Identify which cell holds the provided text, then report its [X, Y] central coordinate. 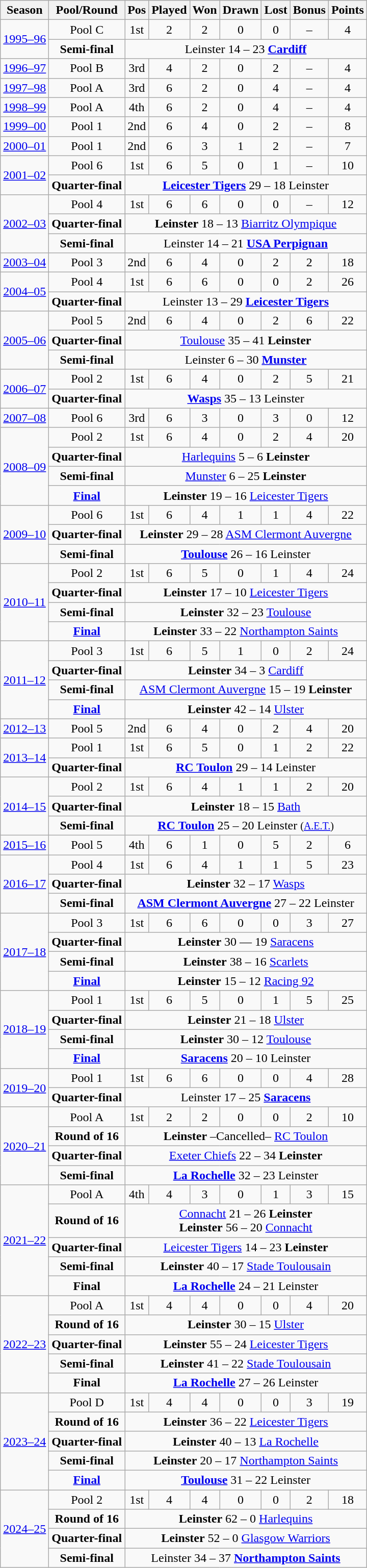
Leinster 30 — 19 Saracens [246, 942]
2000–01 [24, 146]
Toulouse 26 – 16 Leinster [246, 553]
7 [348, 146]
Harlequins 5 – 6 Leinster [246, 457]
2019–20 [24, 1088]
2008–09 [24, 466]
Leinster 30 – 15 Ulster [246, 1325]
Leinster 21 – 18 Ulster [246, 1020]
2021–22 [24, 1241]
Leinster 14 – 21 USA Perpignan [246, 243]
Leinster 38 – 16 Scarlets [246, 962]
1997–98 [24, 88]
Leinster 19 – 16 Leicester Tigers [246, 495]
La Rochelle 27 – 26 Leinster [246, 1383]
Leicester Tigers 14 – 23 Leinster [246, 1247]
2014–15 [24, 806]
Won [205, 10]
2001–02 [24, 175]
28 [348, 1078]
2002–03 [24, 223]
Pool C [87, 30]
25 [348, 1000]
La Rochelle 24 – 21 Leinster [246, 1286]
2010–11 [24, 602]
Toulouse 35 – 41 Leinster [246, 340]
Leinster 17 – 25 Saracens [246, 1097]
Leinster 41 – 22 Stade Toulousain [246, 1363]
2020–21 [24, 1146]
21 [348, 379]
2015–16 [24, 845]
2009–10 [24, 534]
Season [24, 10]
2005–06 [24, 340]
Points [348, 10]
Lost [276, 10]
Pool B [87, 68]
Leinster 15 – 12 Racing 92 [246, 981]
2011–12 [24, 680]
27 [348, 923]
1998–99 [24, 107]
2007–08 [24, 418]
2024–25 [24, 1528]
Leinster 14 – 23 Cardiff [246, 49]
2004–05 [24, 292]
8 [348, 127]
Played [169, 10]
2018–19 [24, 1029]
1999–00 [24, 127]
Leinster 40 – 17 Stade Toulousain [246, 1267]
ASM Clermont Auvergne 27 – 22 Leinster [246, 903]
Munster 6 – 25 Leinster [246, 476]
Leinster 33 – 22 Northampton Saints [246, 631]
2023–24 [24, 1441]
Leinster 18 – 15 Bath [246, 806]
Pos [137, 10]
26 [348, 282]
Leinster 42 – 14 Ulster [246, 709]
Leinster 62 – 0 Harlequins [246, 1519]
2022–23 [24, 1344]
Leinster 32 – 17 Wasps [246, 884]
1996–97 [24, 68]
Leinster 34 – 37 Northampton Saints [246, 1558]
Leinster 6 – 30 Munster [246, 360]
RC Toulon 29 – 14 Leinster [246, 767]
Leinster 32 – 23 Toulouse [246, 612]
2017–18 [24, 952]
Leinster –Cancelled– RC Toulon [246, 1136]
Leinster 30 – 12 Toulouse [246, 1039]
23 [348, 865]
ASM Clermont Auvergne 15 – 19 Leinster [246, 690]
Exeter Chiefs 22 – 34 Leinster [246, 1155]
Wasps 35 – 13 Leinster [246, 398]
Drawn [241, 10]
2012–13 [24, 728]
2013–14 [24, 757]
Leinster 34 – 3 Cardiff [246, 670]
Leinster 36 – 22 Leicester Tigers [246, 1422]
Leinster 20 – 17 Northampton Saints [246, 1460]
Pool/Round [87, 10]
2006–07 [24, 389]
Toulouse 31 – 22 Leinster [246, 1480]
La Rochelle 32 – 23 Leinster [246, 1175]
Saracens 20 – 10 Leinster [246, 1058]
15 [348, 1195]
RC Toulon 25 – 20 Leinster (A.E.T.) [246, 825]
Connacht 21 – 26 Leinster Leinster 56 – 20 Connacht [246, 1221]
19 [348, 1402]
Leinster 13 – 29 Leicester Tigers [246, 301]
Leinster 29 – 28 ASM Clermont Auvergne [246, 534]
Leinster 18 – 13 Biarritz Olympique [246, 223]
Bonus [309, 10]
Leinster 52 – 0 Glasgow Warriors [246, 1538]
Leinster 40 – 13 La Rochelle [246, 1441]
Leinster 17 – 10 Leicester Tigers [246, 593]
Leinster 55 – 24 Leicester Tigers [246, 1344]
Pool D [87, 1402]
Leicester Tigers 29 – 18 Leinster [246, 185]
1995–96 [24, 39]
2016–17 [24, 884]
2003–04 [24, 263]
